Search for the cell housing the specified text and yield its (X, Y) center coordinate. 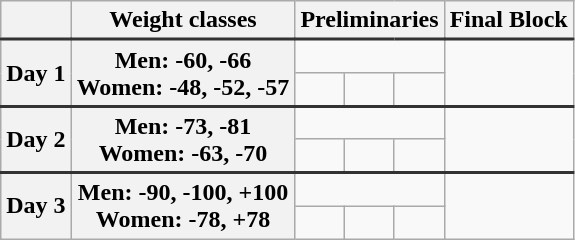
Men: -90, -100, +100 Women: -78, +78 (183, 206)
Weight classes (183, 20)
Final Block (508, 20)
Day 1 (36, 74)
Preliminaries (370, 20)
Day 2 (36, 140)
Day 3 (36, 206)
Men: -60, -66 Women: -48, -52, -57 (183, 74)
Men: -73, -81 Women: -63, -70 (183, 140)
